Locate the cell with the specified text and output its (x, y) center coordinate. 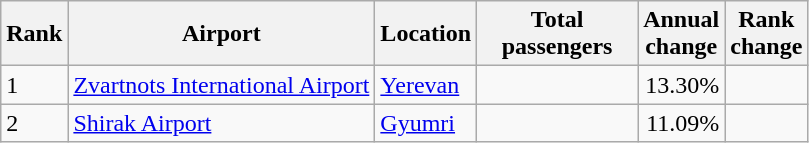
1 (34, 85)
Gyumri (426, 123)
Annualchange (682, 34)
Rank (34, 34)
13.30% (682, 85)
Location (426, 34)
Rankchange (766, 34)
11.09% (682, 123)
2 (34, 123)
Totalpassengers (558, 34)
Shirak Airport (222, 123)
Yerevan (426, 85)
Zvartnots International Airport (222, 85)
Airport (222, 34)
